Search for the cell housing the specified text and yield its [X, Y] center coordinate. 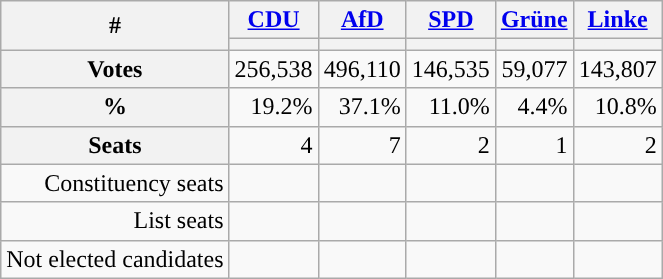
496,110 [362, 69]
List seats [115, 221]
4 [274, 145]
Grüne [534, 20]
59,077 [534, 69]
Votes [115, 69]
146,535 [450, 69]
Constituency seats [115, 183]
143,807 [618, 69]
AfD [362, 20]
Not elected candidates [115, 259]
# [115, 26]
CDU [274, 20]
10.8% [618, 107]
Seats [115, 145]
Linke [618, 20]
37.1% [362, 107]
% [115, 107]
256,538 [274, 69]
11.0% [450, 107]
7 [362, 145]
4.4% [534, 107]
19.2% [274, 107]
SPD [450, 20]
1 [534, 145]
